Return [x, y] of the center of cell containing provided text 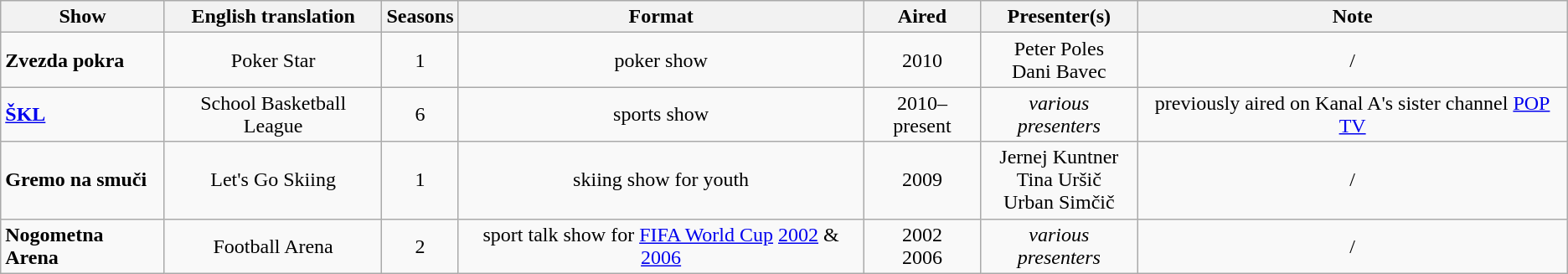
sport talk show for FIFA World Cup 2002 & 2006 [661, 246]
School Basketball League [273, 114]
Poker Star [273, 60]
Football Arena [273, 246]
Nogometna Arena [83, 246]
Jernej KuntnerTina UršičUrban Simčič [1059, 180]
Gremo na smuči [83, 180]
Peter PolesDani Bavec [1059, 60]
2 [420, 246]
Zvezda pokra [83, 60]
previously aired on Kanal A's sister channel POP TV [1352, 114]
Format [661, 17]
Note [1352, 17]
6 [420, 114]
20022006 [921, 246]
skiing show for youth [661, 180]
Let's Go Skiing [273, 180]
2010–present [921, 114]
poker show [661, 60]
Aired [921, 17]
2010 [921, 60]
Show [83, 17]
ŠKL [83, 114]
sports show [661, 114]
2009 [921, 180]
Presenter(s) [1059, 17]
Seasons [420, 17]
English translation [273, 17]
